Output the (X, Y) coordinate of the center of the cell containing the given text.  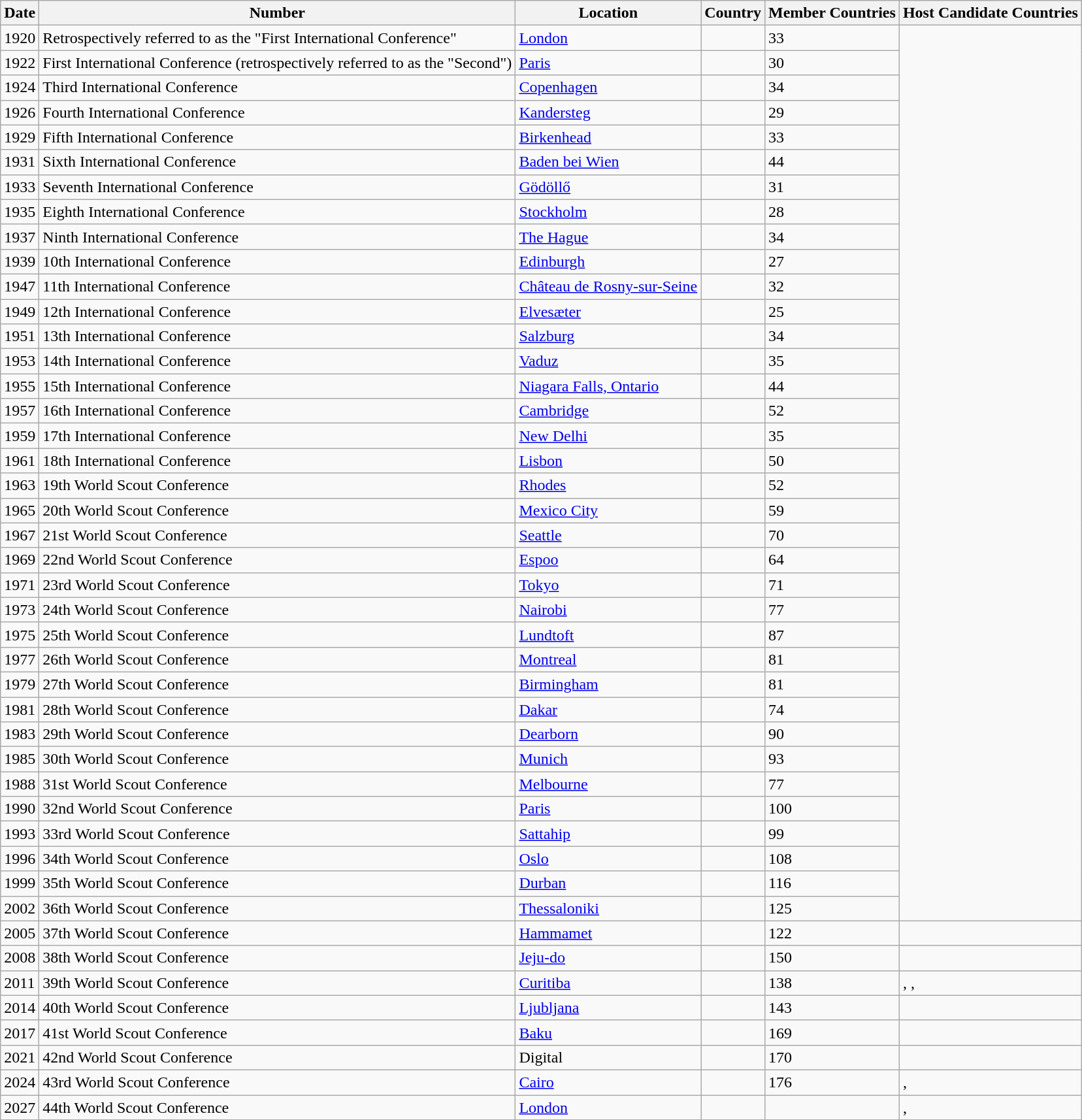
Third International Conference (277, 88)
Edinburgh (608, 261)
1924 (20, 88)
44th World Scout Conference (277, 1108)
Nairobi (608, 610)
29 (832, 112)
36th World Scout Conference (277, 908)
150 (832, 958)
1981 (20, 709)
2024 (20, 1082)
1931 (20, 162)
20th World Scout Conference (277, 510)
Curitiba (608, 983)
1975 (20, 634)
Stockholm (608, 212)
28 (832, 212)
59 (832, 510)
170 (832, 1057)
22nd World Scout Conference (277, 560)
1955 (20, 386)
Date (20, 13)
1963 (20, 486)
18th International Conference (277, 461)
Dearborn (608, 734)
41st World Scout Conference (277, 1032)
1933 (20, 187)
21st World Scout Conference (277, 535)
1953 (20, 361)
Location (608, 13)
2017 (20, 1032)
1988 (20, 784)
2002 (20, 908)
Baden bei Wien (608, 162)
Château de Rosny-sur-Seine (608, 286)
2014 (20, 1008)
27th World Scout Conference (277, 684)
Vaduz (608, 361)
Gödöllő (608, 187)
138 (832, 983)
1926 (20, 112)
13th International Conference (277, 337)
2021 (20, 1057)
Tokyo (608, 585)
The Hague (608, 237)
38th World Scout Conference (277, 958)
32nd World Scout Conference (277, 809)
Birkenhead (608, 137)
116 (832, 883)
Member Countries (832, 13)
1949 (20, 312)
1920 (20, 38)
1979 (20, 684)
1985 (20, 759)
31 (832, 187)
Espoo (608, 560)
1969 (20, 560)
26th World Scout Conference (277, 659)
Montreal (608, 659)
Durban (608, 883)
100 (832, 809)
Lundtoft (608, 634)
Cairo (608, 1082)
Sattahip (608, 834)
33rd World Scout Conference (277, 834)
122 (832, 933)
Ninth International Conference (277, 237)
34th World Scout Conference (277, 859)
1961 (20, 461)
2011 (20, 983)
143 (832, 1008)
1951 (20, 337)
New Delhi (608, 436)
42nd World Scout Conference (277, 1057)
40th World Scout Conference (277, 1008)
Hammamet (608, 933)
25 (832, 312)
1967 (20, 535)
, , (991, 983)
Salzburg (608, 337)
71 (832, 585)
Baku (608, 1032)
1990 (20, 809)
Birmingham (608, 684)
35th World Scout Conference (277, 883)
10th International Conference (277, 261)
99 (832, 834)
2027 (20, 1108)
17th International Conference (277, 436)
125 (832, 908)
23rd World Scout Conference (277, 585)
Thessaloniki (608, 908)
30 (832, 63)
Fourth International Conference (277, 112)
First International Conference (retrospectively referred to as the "Second") (277, 63)
Rhodes (608, 486)
Copenhagen (608, 88)
1935 (20, 212)
37th World Scout Conference (277, 933)
1929 (20, 137)
Seventh International Conference (277, 187)
39th World Scout Conference (277, 983)
27 (832, 261)
1996 (20, 859)
70 (832, 535)
12th International Conference (277, 312)
16th International Conference (277, 411)
25th World Scout Conference (277, 634)
Jeju-do (608, 958)
1973 (20, 610)
2005 (20, 933)
Melbourne (608, 784)
64 (832, 560)
87 (832, 634)
32 (832, 286)
1922 (20, 63)
Fifth International Conference (277, 137)
1957 (20, 411)
Cambridge (608, 411)
176 (832, 1082)
Elvesæter (608, 312)
19th World Scout Conference (277, 486)
90 (832, 734)
1999 (20, 883)
Ljubljana (608, 1008)
Sixth International Conference (277, 162)
Mexico City (608, 510)
1939 (20, 261)
Number (277, 13)
50 (832, 461)
1977 (20, 659)
1937 (20, 237)
93 (832, 759)
Country (733, 13)
Dakar (608, 709)
Digital (608, 1057)
1959 (20, 436)
74 (832, 709)
Host Candidate Countries (991, 13)
15th International Conference (277, 386)
Niagara Falls, Ontario (608, 386)
1947 (20, 286)
28th World Scout Conference (277, 709)
Munich (608, 759)
Lisbon (608, 461)
Oslo (608, 859)
14th International Conference (277, 361)
Kandersteg (608, 112)
Seattle (608, 535)
24th World Scout Conference (277, 610)
1965 (20, 510)
1971 (20, 585)
169 (832, 1032)
Retrospectively referred to as the "First International Conference" (277, 38)
Eighth International Conference (277, 212)
11th International Conference (277, 286)
29th World Scout Conference (277, 734)
43rd World Scout Conference (277, 1082)
108 (832, 859)
30th World Scout Conference (277, 759)
1983 (20, 734)
2008 (20, 958)
1993 (20, 834)
31st World Scout Conference (277, 784)
